Extract the [X, Y] coordinate from the center of the cell holding the provided text.  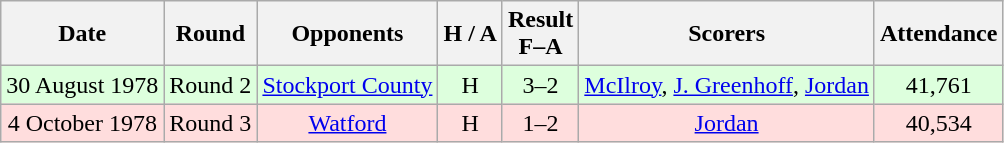
Attendance [938, 34]
Scorers [727, 34]
Opponents [348, 34]
Jordan [727, 123]
41,761 [938, 85]
Date [82, 34]
Round 3 [210, 123]
1–2 [540, 123]
H / A [470, 34]
Round 2 [210, 85]
Watford [348, 123]
3–2 [540, 85]
McIlroy, J. Greenhoff, Jordan [727, 85]
Stockport County [348, 85]
ResultF–A [540, 34]
Round [210, 34]
4 October 1978 [82, 123]
30 August 1978 [82, 85]
40,534 [938, 123]
